Scan for the cell matching the given text and deliver its (X, Y) coordinate at center. 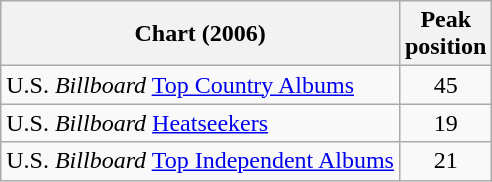
19 (445, 123)
U.S. Billboard Top Independent Albums (200, 161)
45 (445, 85)
21 (445, 161)
Chart (2006) (200, 34)
U.S. Billboard Heatseekers (200, 123)
U.S. Billboard Top Country Albums (200, 85)
Peakposition (445, 34)
